From the cell containing the given text, extract its center point as (X, Y) coordinate. 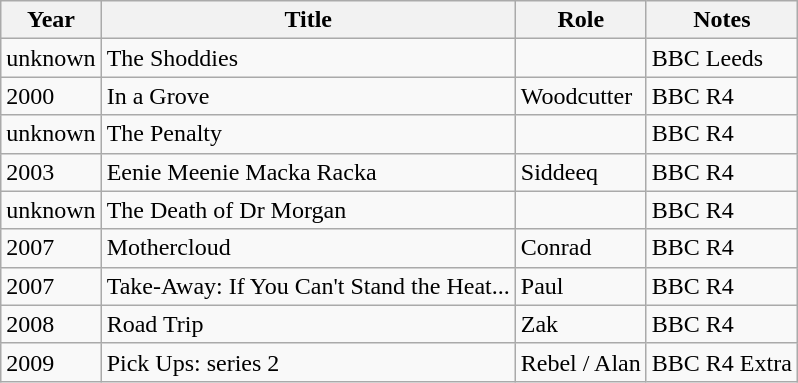
Road Trip (308, 324)
2009 (51, 362)
Woodcutter (580, 96)
Conrad (580, 248)
Notes (722, 20)
Year (51, 20)
Siddeeq (580, 172)
The Shoddies (308, 58)
BBC Leeds (722, 58)
2000 (51, 96)
BBC R4 Extra (722, 362)
2003 (51, 172)
Rebel / Alan (580, 362)
The Penalty (308, 134)
Title (308, 20)
Take-Away: If You Can't Stand the Heat... (308, 286)
Mothercloud (308, 248)
Eenie Meenie Macka Racka (308, 172)
2008 (51, 324)
Role (580, 20)
In a Grove (308, 96)
Pick Ups: series 2 (308, 362)
The Death of Dr Morgan (308, 210)
Zak (580, 324)
Paul (580, 286)
